Return (X, Y) of the center of cell containing provided text 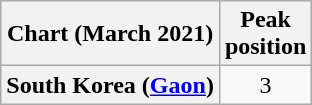
Chart (March 2021) (110, 34)
Peakposition (265, 34)
3 (265, 85)
South Korea (Gaon) (110, 85)
